Find where the given text appears and provide that cell's center as (X, Y) coordinate. 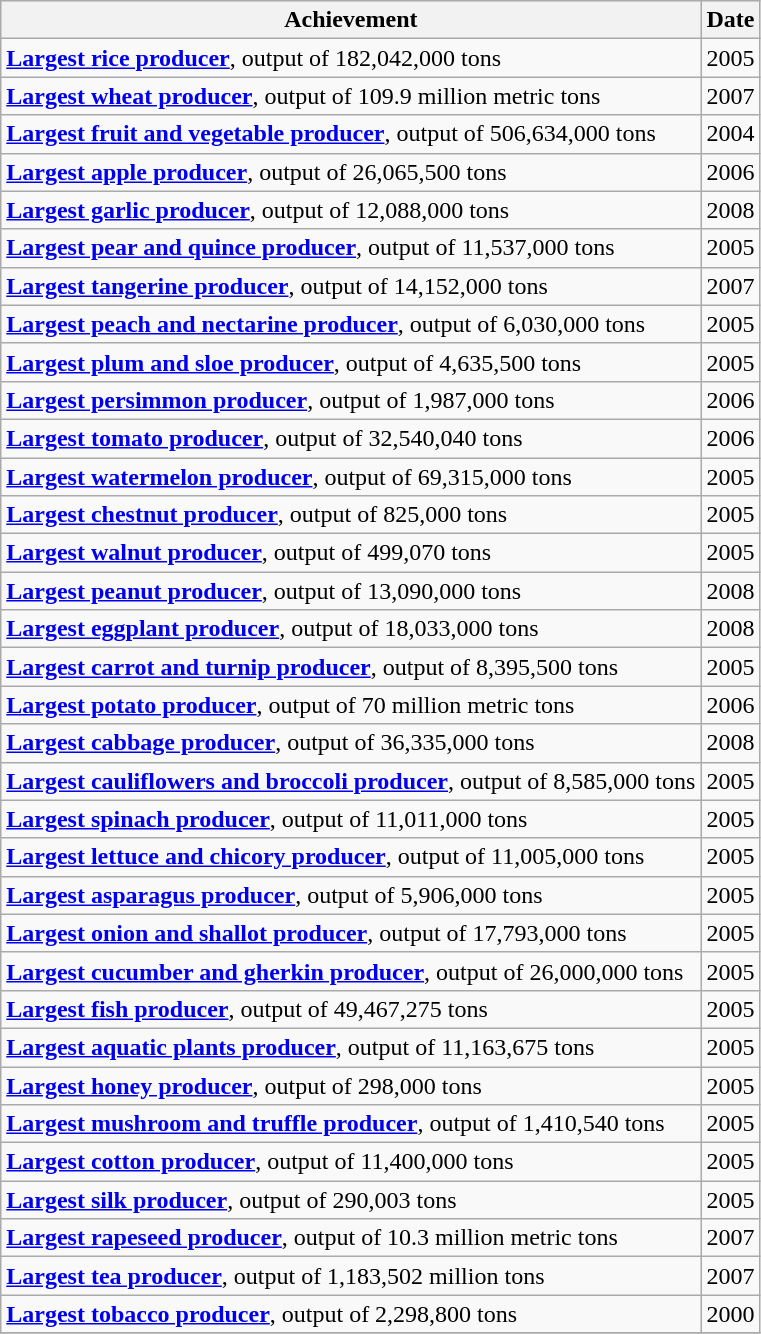
Largest peanut producer, output of 13,090,000 tons (351, 591)
Largest onion and shallot producer, output of 17,793,000 tons (351, 933)
Largest mushroom and truffle producer, output of 1,410,540 tons (351, 1124)
Largest cucumber and gherkin producer, output of 26,000,000 tons (351, 971)
Largest tangerine producer, output of 14,152,000 tons (351, 286)
Largest silk producer, output of 290,003 tons (351, 1200)
Largest aquatic plants producer, output of 11,163,675 tons (351, 1047)
Largest carrot and turnip producer, output of 8,395,500 tons (351, 667)
Largest fruit and vegetable producer, output of 506,634,000 tons (351, 134)
Largest garlic producer, output of 12,088,000 tons (351, 210)
Achievement (351, 20)
Largest peach and nectarine producer, output of 6,030,000 tons (351, 324)
Largest chestnut producer, output of 825,000 tons (351, 515)
Largest tobacco producer, output of 2,298,800 tons (351, 1314)
Largest potato producer, output of 70 million metric tons (351, 705)
Largest apple producer, output of 26,065,500 tons (351, 172)
Largest honey producer, output of 298,000 tons (351, 1085)
Largest pear and quince producer, output of 11,537,000 tons (351, 248)
Largest plum and sloe producer, output of 4,635,500 tons (351, 362)
Largest spinach producer, output of 11,011,000 tons (351, 819)
Largest eggplant producer, output of 18,033,000 tons (351, 629)
Largest watermelon producer, output of 69,315,000 tons (351, 477)
Date (730, 20)
Largest wheat producer, output of 109.9 million metric tons (351, 96)
Largest tea producer, output of 1,183,502 million tons (351, 1276)
Largest cabbage producer, output of 36,335,000 tons (351, 743)
2000 (730, 1314)
Largest fish producer, output of 49,467,275 tons (351, 1009)
Largest rapeseed producer, output of 10.3 million metric tons (351, 1238)
Largest cotton producer, output of 11,400,000 tons (351, 1162)
Largest cauliflowers and broccoli producer, output of 8,585,000 tons (351, 781)
Largest rice producer, output of 182,042,000 tons (351, 58)
Largest tomato producer, output of 32,540,040 tons (351, 438)
Largest persimmon producer, output of 1,987,000 tons (351, 400)
2004 (730, 134)
Largest lettuce and chicory producer, output of 11,005,000 tons (351, 857)
Largest walnut producer, output of 499,070 tons (351, 553)
Largest asparagus producer, output of 5,906,000 tons (351, 895)
